Pinpoint the cell where the given text exists, returning its [X, Y] midpoint coordinate. 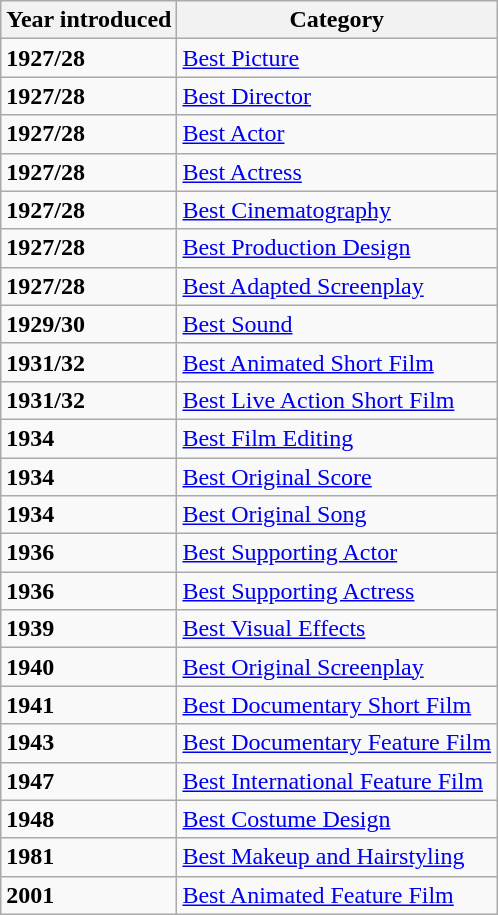
Best Adapted Screenplay [337, 286]
Best Original Score [337, 477]
Best Original Screenplay [337, 667]
1947 [89, 781]
2001 [89, 895]
1940 [89, 667]
1948 [89, 819]
Best Animated Feature Film [337, 895]
Year introduced [89, 20]
Best Supporting Actress [337, 591]
Best Sound [337, 324]
1981 [89, 857]
Best Documentary Short Film [337, 705]
Best Live Action Short Film [337, 400]
Best Visual Effects [337, 629]
Best Cinematography [337, 210]
Best Makeup and Hairstyling [337, 857]
Best Film Editing [337, 438]
Best Original Song [337, 515]
1929/30 [89, 324]
1941 [89, 705]
Best Documentary Feature Film [337, 743]
1943 [89, 743]
Best Animated Short Film [337, 362]
Category [337, 20]
1939 [89, 629]
Best Actress [337, 172]
Best Costume Design [337, 819]
Best Director [337, 96]
Best Actor [337, 134]
Best Supporting Actor [337, 553]
Best Picture [337, 58]
Best International Feature Film [337, 781]
Best Production Design [337, 248]
